Output the [X, Y] coordinate of the center of the cell containing the given text.  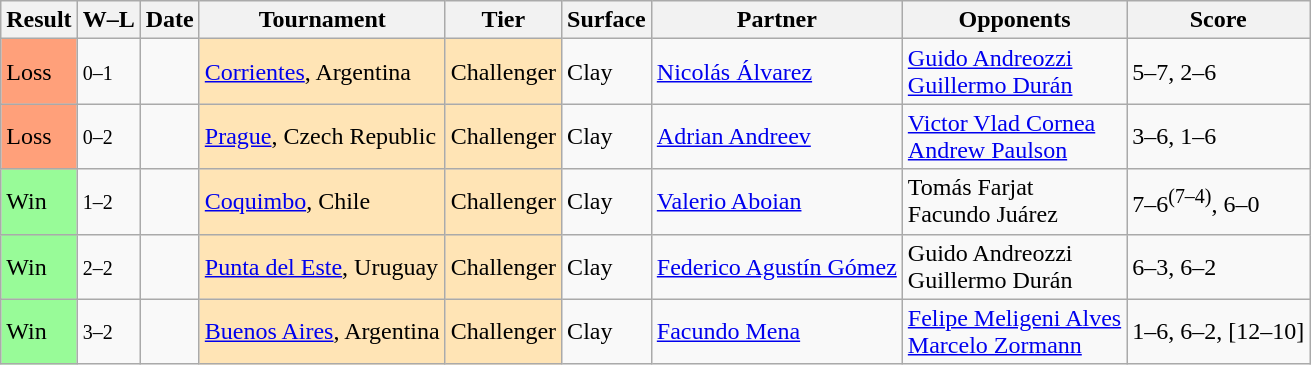
W–L [108, 20]
Tier [503, 20]
Federico Agustín Gómez [776, 266]
2–2 [108, 266]
0–2 [108, 136]
Facundo Mena [776, 332]
Felipe Meligeni Alves Marcelo Zormann [1014, 332]
Punta del Este, Uruguay [322, 266]
Opponents [1014, 20]
3–6, 1–6 [1218, 136]
Valerio Aboian [776, 202]
Tomás Farjat Facundo Juárez [1014, 202]
Surface [607, 20]
Corrientes, Argentina [322, 72]
Tournament [322, 20]
1–2 [108, 202]
Adrian Andreev [776, 136]
Date [170, 20]
Coquimbo, Chile [322, 202]
Victor Vlad Cornea Andrew Paulson [1014, 136]
3–2 [108, 332]
Buenos Aires, Argentina [322, 332]
0–1 [108, 72]
6–3, 6–2 [1218, 266]
Nicolás Álvarez [776, 72]
Partner [776, 20]
5–7, 2–6 [1218, 72]
Prague, Czech Republic [322, 136]
Score [1218, 20]
Result [39, 20]
1–6, 6–2, [12–10] [1218, 332]
7–6(7–4), 6–0 [1218, 202]
